Scan for the cell matching the given text and deliver its (X, Y) coordinate at center. 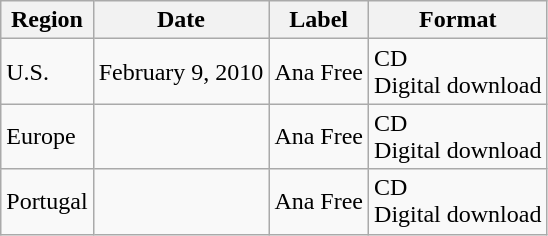
February 9, 2010 (181, 72)
Europe (47, 136)
Format (458, 20)
Date (181, 20)
Portugal (47, 202)
Region (47, 20)
Label (319, 20)
U.S. (47, 72)
